Pinpoint the cell where the given text exists, returning its [X, Y] midpoint coordinate. 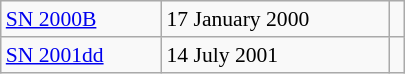
17 January 2000 [275, 19]
SN 2001dd [82, 55]
14 July 2001 [275, 55]
SN 2000B [82, 19]
